Determine the (X, Y) coordinate at the center of the cell enclosing the given text.  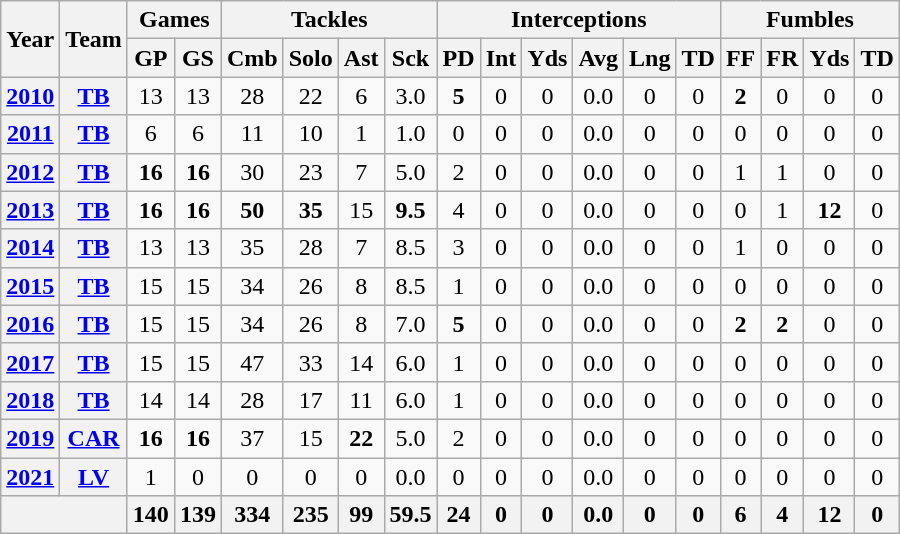
9.5 (410, 210)
2019 (30, 438)
Sck (410, 58)
2014 (30, 248)
7.0 (410, 324)
CAR (94, 438)
Solo (310, 58)
GP (150, 58)
2017 (30, 362)
Int (501, 58)
Fumbles (810, 20)
Avg (598, 58)
59.5 (410, 515)
GS (198, 58)
24 (458, 515)
Lng (650, 58)
PD (458, 58)
30 (252, 172)
LV (94, 477)
Cmb (252, 58)
33 (310, 362)
99 (361, 515)
10 (310, 134)
Year (30, 39)
23 (310, 172)
3 (458, 248)
17 (310, 400)
2012 (30, 172)
1.0 (410, 134)
2015 (30, 286)
139 (198, 515)
140 (150, 515)
Games (174, 20)
Team (94, 39)
50 (252, 210)
FR (782, 58)
2021 (30, 477)
FF (740, 58)
3.0 (410, 96)
Tackles (329, 20)
37 (252, 438)
2010 (30, 96)
Ast (361, 58)
2013 (30, 210)
Interceptions (578, 20)
47 (252, 362)
2011 (30, 134)
235 (310, 515)
2016 (30, 324)
334 (252, 515)
2018 (30, 400)
